Determine the (X, Y) coordinate at the center of the cell enclosing the given text.  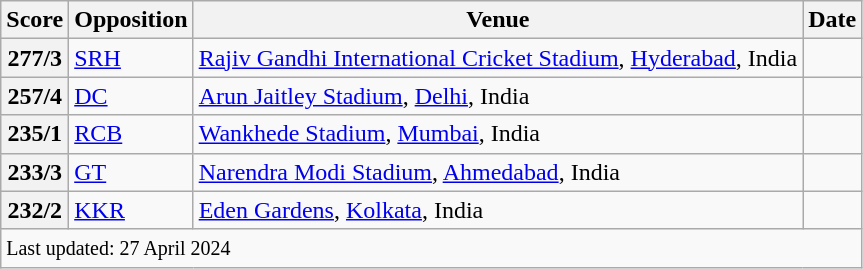
KKR (131, 210)
Arun Jaitley Stadium, Delhi, India (498, 96)
257/4 (35, 96)
232/2 (35, 210)
Narendra Modi Stadium, Ahmedabad, India (498, 172)
DC (131, 96)
235/1 (35, 134)
277/3 (35, 58)
Opposition (131, 20)
GT (131, 172)
RCB (131, 134)
Wankhede Stadium, Mumbai, India (498, 134)
Venue (498, 20)
SRH (131, 58)
233/3 (35, 172)
Rajiv Gandhi International Cricket Stadium, Hyderabad, India (498, 58)
Score (35, 20)
Last updated: 27 April 2024 (432, 248)
Date (832, 20)
Eden Gardens, Kolkata, India (498, 210)
